Provide the (X, Y) coordinate of the cell's center where the given text is located.  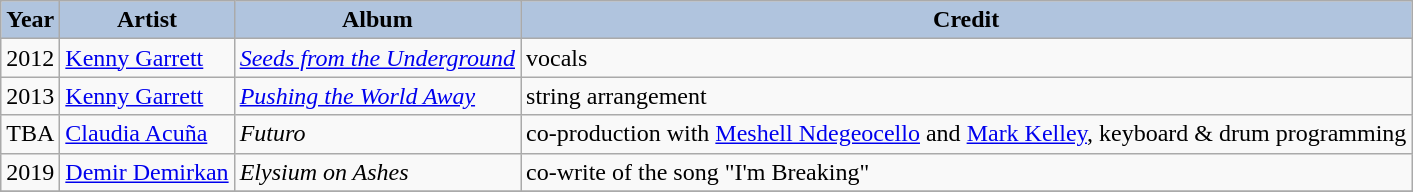
Album (377, 20)
2012 (30, 58)
Pushing the World Away (377, 96)
Demir Demirkan (147, 172)
Elysium on Ashes (377, 172)
co-write of the song "I'm Breaking" (966, 172)
2019 (30, 172)
vocals (966, 58)
Year (30, 20)
co-production with Meshell Ndegeocello and Mark Kelley, keyboard & drum programming (966, 134)
Credit (966, 20)
2013 (30, 96)
Claudia Acuña (147, 134)
string arrangement (966, 96)
Seeds from the Underground (377, 58)
Futuro (377, 134)
TBA (30, 134)
Artist (147, 20)
